Extract the [x, y] coordinate from the center of the cell holding the provided text.  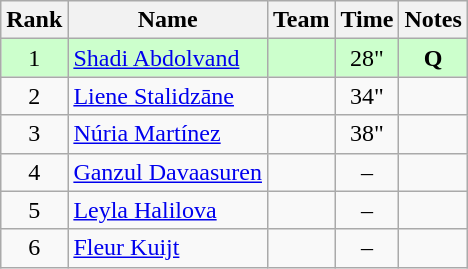
Fleur Kuijt [168, 248]
5 [34, 210]
Time [367, 20]
Shadi Abdolvand [168, 58]
Ganzul Davaasuren [168, 172]
Leyla Halilova [168, 210]
3 [34, 134]
Núria Martínez [168, 134]
Notes [433, 20]
38" [367, 134]
2 [34, 96]
Liene Stalidzāne [168, 96]
Team [301, 20]
Rank [34, 20]
1 [34, 58]
Q [433, 58]
Name [168, 20]
34" [367, 96]
6 [34, 248]
4 [34, 172]
28" [367, 58]
